Provide the [X, Y] coordinate of the cell's center where the given text is located.  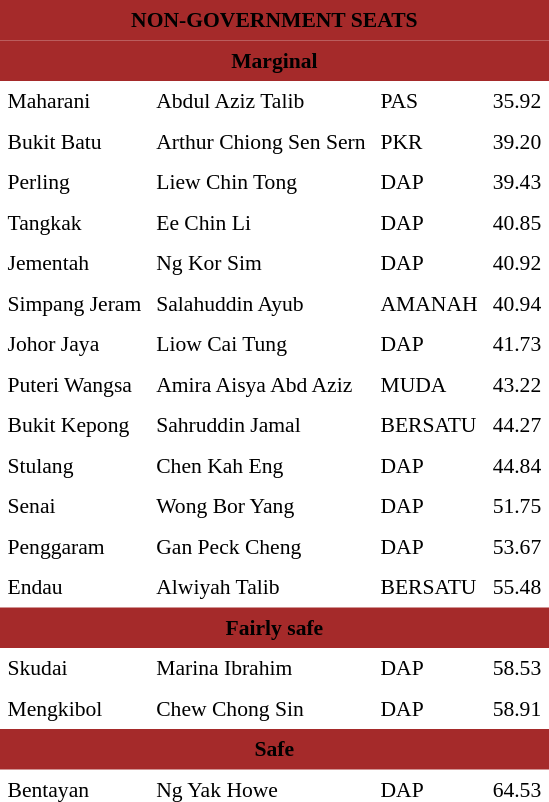
AMANAH [429, 303]
55.48 [517, 587]
Abdul Aziz Talib [261, 101]
PKR [429, 141]
41.73 [517, 344]
Arthur Chiong Sen Sern [261, 141]
Tangkak [74, 222]
Perling [74, 182]
58.53 [517, 668]
Gan Peck Cheng [261, 546]
43.22 [517, 384]
Penggaram [74, 546]
Mengkibol [74, 708]
Marina Ibrahim [261, 668]
35.92 [517, 101]
Wong Bor Yang [261, 506]
Salahuddin Ayub [261, 303]
51.75 [517, 506]
44.84 [517, 465]
39.43 [517, 182]
Jementah [74, 263]
Stulang [74, 465]
Liow Cai Tung [261, 344]
40.92 [517, 263]
Fairly safe [274, 627]
Bukit Kepong [74, 425]
NON-GOVERNMENT SEATS [274, 20]
Simpang Jeram [74, 303]
Maharani [74, 101]
Liew Chin Tong [261, 182]
39.20 [517, 141]
Johor Jaya [74, 344]
40.85 [517, 222]
Puteri Wangsa [74, 384]
53.67 [517, 546]
MUDA [429, 384]
Skudai [74, 668]
Ee Chin Li [261, 222]
44.27 [517, 425]
Bukit Batu [74, 141]
40.94 [517, 303]
58.91 [517, 708]
Endau [74, 587]
Chew Chong Sin [261, 708]
Alwiyah Talib [261, 587]
Marginal [274, 60]
Ng Kor Sim [261, 263]
Chen Kah Eng [261, 465]
PAS [429, 101]
Amira Aisya Abd Aziz [261, 384]
Sahruddin Jamal [261, 425]
Safe [274, 749]
Senai [74, 506]
